Pinpoint the cell where the given text exists, returning its [x, y] midpoint coordinate. 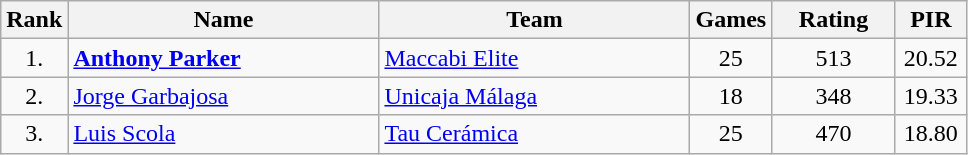
Team [534, 20]
18 [731, 96]
348 [834, 96]
20.52 [930, 58]
Anthony Parker [224, 58]
PIR [930, 20]
Luis Scola [224, 134]
Rank [34, 20]
Maccabi Elite [534, 58]
Tau Cerámica [534, 134]
18.80 [930, 134]
Rating [834, 20]
3. [34, 134]
Jorge Garbajosa [224, 96]
513 [834, 58]
19.33 [930, 96]
Unicaja Málaga [534, 96]
Games [731, 20]
2. [34, 96]
470 [834, 134]
Name [224, 20]
1. [34, 58]
